Find where the given text appears and provide that cell's center as [x, y] coordinate. 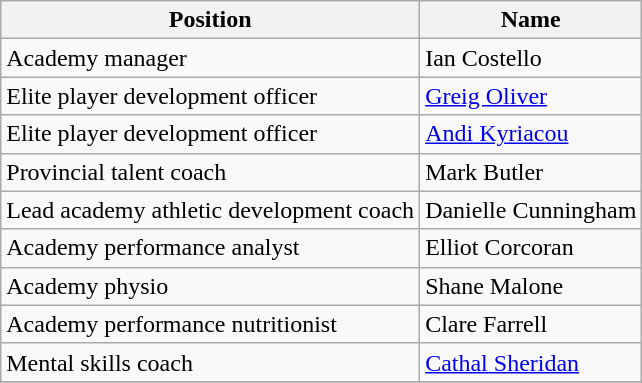
Position [210, 20]
Greig Oliver [531, 96]
Mark Butler [531, 172]
Academy physio [210, 286]
Academy performance analyst [210, 248]
Name [531, 20]
Lead academy athletic development coach [210, 210]
Danielle Cunningham [531, 210]
Provincial talent coach [210, 172]
Mental skills coach [210, 362]
Elliot Corcoran [531, 248]
Shane Malone [531, 286]
Academy performance nutritionist [210, 324]
Cathal Sheridan [531, 362]
Clare Farrell [531, 324]
Andi Kyriacou [531, 134]
Ian Costello [531, 58]
Academy manager [210, 58]
